Pinpoint the cell where the given text exists, returning its [x, y] midpoint coordinate. 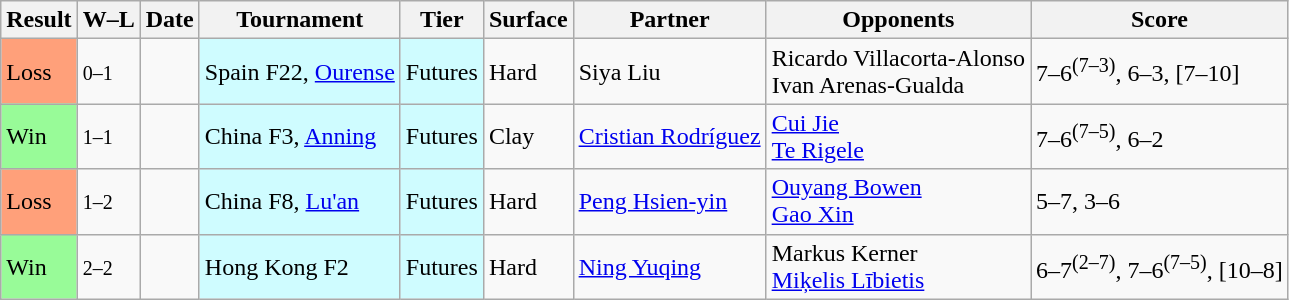
Spain F22, Ourense [300, 72]
Partner [670, 20]
Result [39, 20]
Date [170, 20]
5–7, 3–6 [1160, 202]
Markus Kerner Miķelis Lībietis [898, 266]
6–7(2–7), 7–6(7–5), [10–8] [1160, 266]
0–1 [108, 72]
Cristian Rodríguez [670, 136]
2–2 [108, 266]
1–1 [108, 136]
Clay [528, 136]
China F8, Lu'an [300, 202]
Ning Yuqing [670, 266]
Siya Liu [670, 72]
Ricardo Villacorta-Alonso Ivan Arenas-Gualda [898, 72]
W–L [108, 20]
Opponents [898, 20]
Hong Kong F2 [300, 266]
Peng Hsien-yin [670, 202]
Score [1160, 20]
China F3, Anning [300, 136]
Surface [528, 20]
7–6(7–3), 6–3, [7–10] [1160, 72]
7–6(7–5), 6–2 [1160, 136]
Tournament [300, 20]
Ouyang Bowen Gao Xin [898, 202]
Cui Jie Te Rigele [898, 136]
1–2 [108, 202]
Tier [442, 20]
